Extract the (x, y) coordinate from the center of the cell holding the provided text.  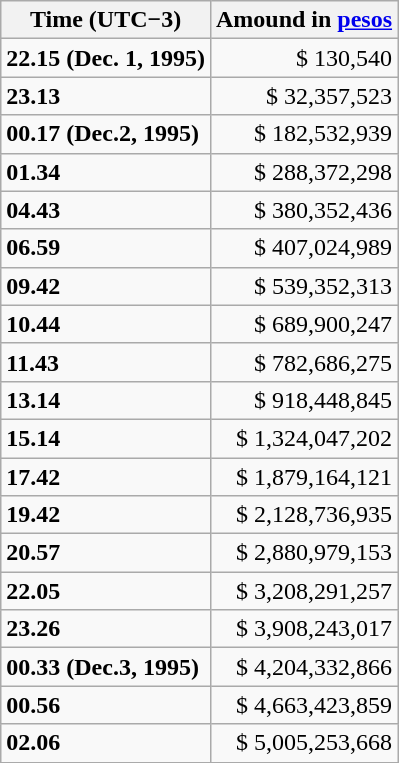
00.33 (Dec.3, 1995) (106, 667)
$ 539,352,313 (304, 286)
$ 918,448,845 (304, 400)
$ 3,908,243,017 (304, 629)
13.14 (106, 400)
$ 2,880,979,153 (304, 553)
$ 1,324,047,202 (304, 438)
Time (UTC−3) (106, 20)
15.14 (106, 438)
$ 130,540 (304, 58)
Amound in pesos (304, 20)
$ 182,532,939 (304, 134)
22.05 (106, 591)
22.15 (Dec. 1, 1995) (106, 58)
00.56 (106, 705)
$ 5,005,253,668 (304, 743)
20.57 (106, 553)
00.17 (Dec.2, 1995) (106, 134)
$ 2,128,736,935 (304, 515)
11.43 (106, 362)
$ 689,900,247 (304, 324)
01.34 (106, 172)
19.42 (106, 515)
$ 3,208,291,257 (304, 591)
17.42 (106, 477)
06.59 (106, 248)
23.26 (106, 629)
04.43 (106, 210)
$ 288,372,298 (304, 172)
$ 380,352,436 (304, 210)
$ 1,879,164,121 (304, 477)
23.13 (106, 96)
$ 4,204,332,866 (304, 667)
02.06 (106, 743)
10.44 (106, 324)
09.42 (106, 286)
$ 782,686,275 (304, 362)
$ 4,663,423,859 (304, 705)
$ 407,024,989 (304, 248)
$ 32,357,523 (304, 96)
